Search for the cell housing the specified text and yield its (X, Y) center coordinate. 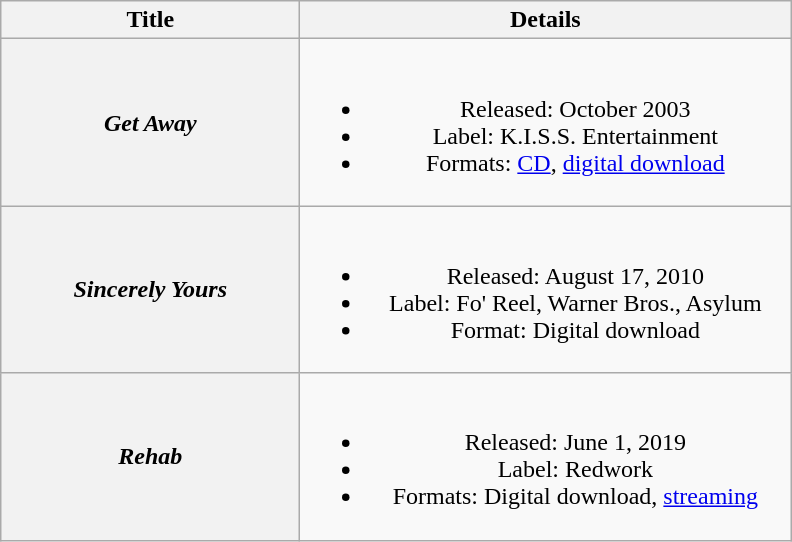
Title (150, 20)
Released: August 17, 2010Label: Fo' Reel, Warner Bros., AsylumFormat: Digital download (546, 290)
Released: June 1, 2019Label: RedworkFormats: Digital download, streaming (546, 456)
Get Away (150, 122)
Details (546, 20)
Released: October 2003Label: K.I.S.S. EntertainmentFormats: CD, digital download (546, 122)
Sincerely Yours (150, 290)
Rehab (150, 456)
